For the text-containing cell, return its midpoint in (X, Y) coordinate format. 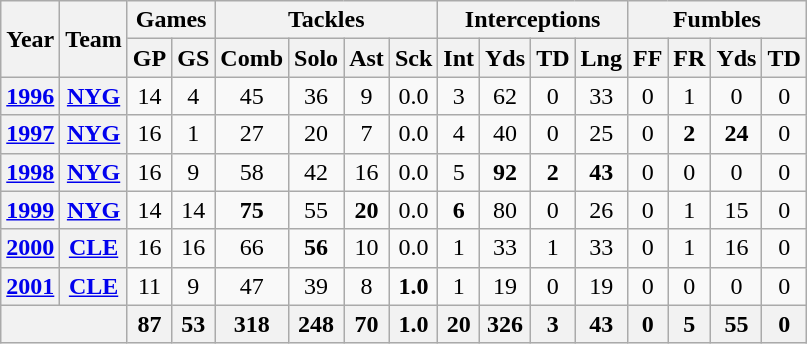
Int (459, 58)
8 (367, 286)
Ast (367, 58)
70 (367, 324)
GS (194, 58)
6 (459, 210)
1997 (30, 134)
FF (647, 58)
87 (149, 324)
Fumbles (716, 20)
1998 (30, 172)
248 (316, 324)
26 (601, 210)
2000 (30, 248)
Year (30, 39)
Sck (413, 58)
Solo (316, 58)
7 (367, 134)
58 (252, 172)
Tackles (326, 20)
66 (252, 248)
80 (506, 210)
2001 (30, 286)
24 (736, 134)
FR (690, 58)
318 (252, 324)
25 (601, 134)
39 (316, 286)
45 (252, 96)
62 (506, 96)
Comb (252, 58)
47 (252, 286)
75 (252, 210)
Lng (601, 58)
42 (316, 172)
56 (316, 248)
27 (252, 134)
40 (506, 134)
Games (170, 20)
1996 (30, 96)
Team (94, 39)
53 (194, 324)
36 (316, 96)
10 (367, 248)
92 (506, 172)
11 (149, 286)
GP (149, 58)
326 (506, 324)
1999 (30, 210)
15 (736, 210)
Interceptions (533, 20)
